Determine the [x, y] coordinate at the center of the cell enclosing the given text.  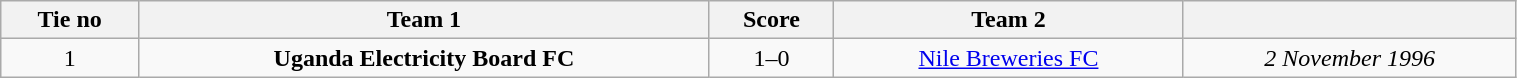
Uganda Electricity Board FC [424, 58]
Tie no [70, 20]
Score [771, 20]
Nile Breweries FC [1009, 58]
1–0 [771, 58]
Team 2 [1009, 20]
1 [70, 58]
2 November 1996 [1350, 58]
Team 1 [424, 20]
